Return (X, Y) of the center of cell containing provided text 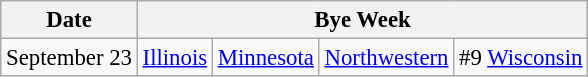
September 23 (69, 58)
Date (69, 20)
#9 Wisconsin (521, 58)
Illinois (174, 58)
Northwestern (386, 58)
Bye Week (362, 20)
Minnesota (266, 58)
